From the cell containing the given text, extract its center point as (x, y) coordinate. 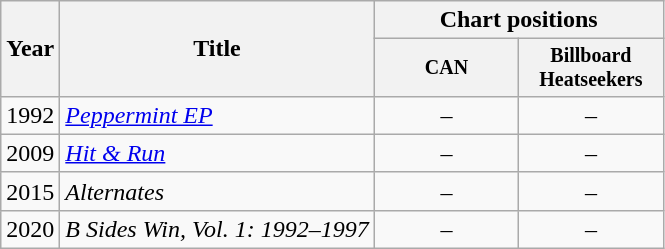
Hit & Run (217, 153)
Billboard Heatseekers (591, 68)
Title (217, 49)
1992 (30, 115)
Chart positions (518, 20)
2015 (30, 191)
Peppermint EP (217, 115)
CAN (446, 68)
Alternates (217, 191)
B Sides Win, Vol. 1: 1992–1997 (217, 229)
2020 (30, 229)
Year (30, 49)
2009 (30, 153)
